Locate the cell with the specified text and output its (x, y) center coordinate. 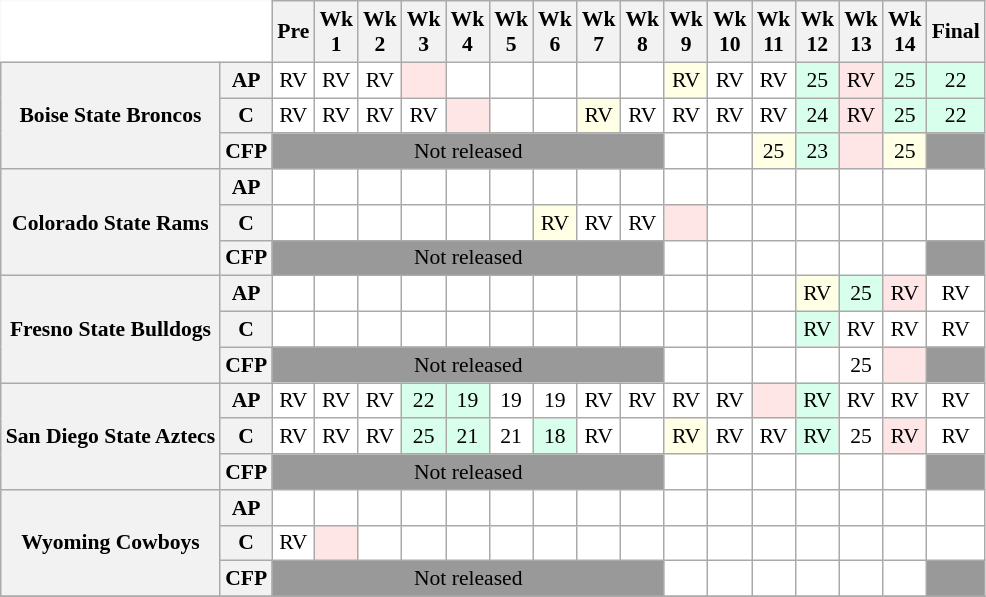
Colorado State Rams (110, 222)
Boise State Broncos (110, 116)
Wk5 (511, 32)
Wk4 (468, 32)
Wk8 (642, 32)
Wyoming Cowboys (110, 544)
Wk13 (861, 32)
Wk9 (686, 32)
24 (817, 116)
18 (555, 437)
Wk3 (424, 32)
Wk7 (599, 32)
Pre (293, 32)
Fresno State Bulldogs (110, 330)
23 (817, 152)
Wk14 (905, 32)
San Diego State Aztecs (110, 436)
Wk6 (555, 32)
Wk2 (380, 32)
Wk10 (730, 32)
Wk12 (817, 32)
Final (956, 32)
Wk11 (774, 32)
Wk1 (336, 32)
